Extract the [x, y] coordinate from the center of the cell holding the provided text.  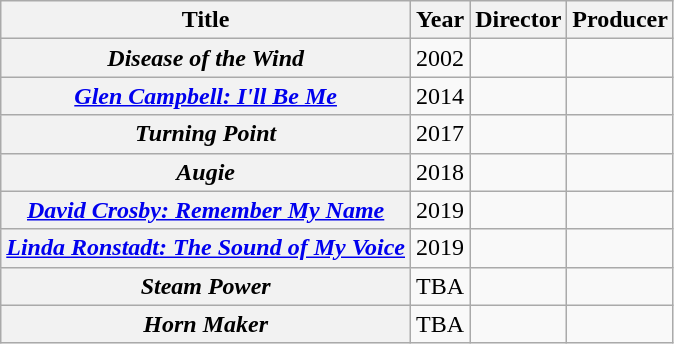
Steam Power [206, 286]
Linda Ronstadt: The Sound of My Voice [206, 248]
Director [518, 20]
Year [440, 20]
2002 [440, 58]
Horn Maker [206, 324]
Glen Campbell: I'll Be Me [206, 96]
Title [206, 20]
Augie [206, 172]
Producer [620, 20]
2017 [440, 134]
2014 [440, 96]
David Crosby: Remember My Name [206, 210]
Disease of the Wind [206, 58]
2018 [440, 172]
Turning Point [206, 134]
